Extract the (X, Y) coordinate from the center of the cell holding the provided text.  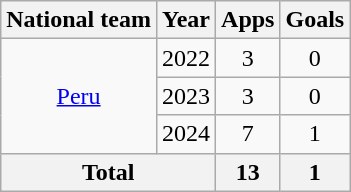
Goals (315, 20)
7 (248, 134)
2022 (186, 58)
2024 (186, 134)
National team (79, 20)
Apps (248, 20)
Total (108, 172)
2023 (186, 96)
Peru (79, 96)
Year (186, 20)
13 (248, 172)
